Find where the given text appears and provide that cell's center as (X, Y) coordinate. 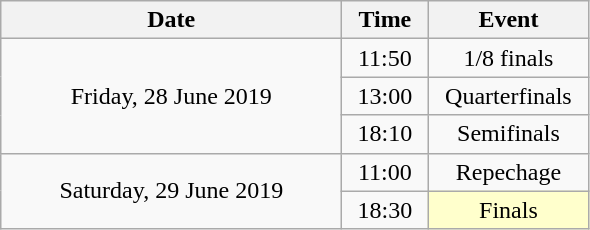
Semifinals (508, 134)
18:10 (385, 134)
11:50 (385, 58)
Saturday, 29 June 2019 (172, 191)
13:00 (385, 96)
Time (385, 20)
11:00 (385, 172)
Repechage (508, 172)
18:30 (385, 210)
1/8 finals (508, 58)
Friday, 28 June 2019 (172, 96)
Quarterfinals (508, 96)
Date (172, 20)
Finals (508, 210)
Event (508, 20)
